From the cell containing the given text, extract its center point as [X, Y] coordinate. 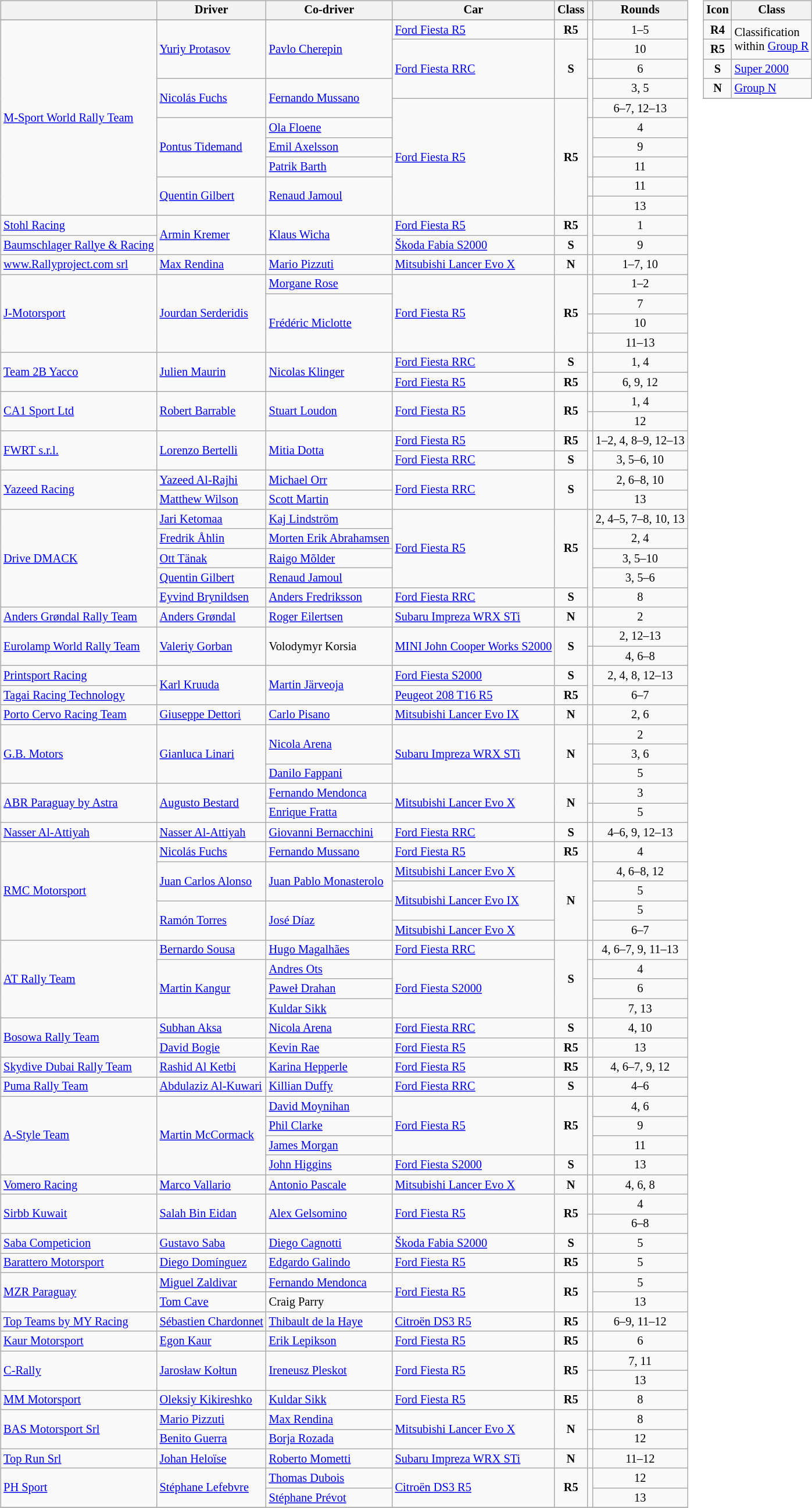
Killian Duffy [329, 1087]
Egon Kaur [212, 1341]
Miguel Zaldivar [212, 1282]
3, 5–10 [641, 558]
CA1 Sport Ltd [78, 412]
Subhan Aksa [212, 1028]
Frédéric Miclotte [329, 323]
Group N [772, 88]
Pontus Tidemand [212, 148]
Classificationwithin Group R [772, 40]
Roger Eilertsen [329, 617]
Peugeot 208 T16 R5 [474, 696]
3, 6 [641, 754]
Nicolas Klinger [329, 372]
Top Teams by MY Racing [78, 1322]
Stéphane Prévot [329, 1498]
Jourdan Serderidis [212, 314]
PH Sport [78, 1488]
4, 6–8 [641, 656]
Stuart Loudon [329, 412]
Roberto Mometti [329, 1459]
1–5 [641, 30]
Tagai Racing Technology [78, 696]
Eyvind Brynildsen [212, 597]
Bosowa Rally Team [78, 1038]
Diego Cagnotti [329, 1243]
Enrique Fratta [329, 813]
Juan Carlos Alonso [212, 882]
MZR Paraguay [78, 1292]
Diego Domínguez [212, 1263]
AT Rally Team [78, 979]
Morten Erik Abrahamsen [329, 539]
4, 10 [641, 1028]
MINI John Cooper Works S2000 [474, 647]
Alex Gelsomino [329, 1214]
Icon [717, 10]
Julien Maurin [212, 372]
Rounds [641, 10]
Tom Cave [212, 1302]
Valeriy Gorban [212, 647]
Martin McCormack [212, 1135]
Ireneusz Pleskot [329, 1370]
3, 5–6, 10 [641, 461]
Augusto Bestard [212, 803]
Salah Bin Eidan [212, 1214]
3 [641, 793]
Yazeed Al-Rajhi [212, 480]
Volodymyr Korsia [329, 647]
Ott Tänak [212, 558]
7 [641, 304]
Giovanni Bernacchini [329, 832]
1–2 [641, 284]
FWRT s.r.l. [78, 450]
Top Run Srl [78, 1459]
Erik Lepikson [329, 1341]
Pavlo Cherepin [329, 49]
Giuseppe Dettori [212, 715]
Drive DMACK [78, 558]
Eurolamp World Rally Team [78, 647]
7, 13 [641, 1008]
Sirbb Kuwait [78, 1214]
Co-driver [329, 10]
Kaj Lindström [329, 519]
7, 11 [641, 1361]
Jari Ketomaa [212, 519]
Martin Järveoja [329, 685]
Benito Guerra [212, 1439]
Gustavo Saba [212, 1243]
John Higgins [329, 1165]
Karl Kruuda [212, 685]
Anders Grøndal [212, 617]
Juan Pablo Monasterolo [329, 882]
Porto Cervo Racing Team [78, 715]
Danilo Fappani [329, 773]
11–12 [641, 1459]
Antonio Pascale [329, 1185]
2, 4–5, 7–8, 10, 13 [641, 519]
Raigo Mõlder [329, 558]
Abdulaziz Al-Kuwari [212, 1087]
Super 2000 [772, 69]
Hugo Magalhães [329, 950]
Stohl Racing [78, 226]
C-Rally [78, 1370]
David Moynihan [329, 1106]
1–2, 4, 8–9, 12–13 [641, 441]
Carlo Pisano [329, 715]
James Morgan [329, 1146]
2, 4 [641, 539]
Yazeed Racing [78, 490]
Thibault de la Haye [329, 1322]
Team 2B Yacco [78, 372]
4, 6–8, 12 [641, 872]
Saba Competicion [78, 1243]
Oleksiy Kikireshko [212, 1400]
4, 6–7, 9, 11–13 [641, 950]
Craig Parry [329, 1302]
Morgane Rose [329, 284]
Jarosław Kołtun [212, 1370]
Bernardo Sousa [212, 950]
José Díaz [329, 920]
Andres Ots [329, 969]
6, 9, 12 [641, 382]
Phil Clarke [329, 1126]
Stéphane Lefebvre [212, 1488]
4–6 [641, 1087]
Anders Fredriksson [329, 597]
Emil Axelsson [329, 147]
Michael Orr [329, 480]
Fredrik Åhlin [212, 539]
Baumschlager Rallye & Racing [78, 245]
2, 6–8, 10 [641, 480]
Ramón Torres [212, 920]
www.Rallyproject.com srl [78, 265]
6–7, 12–13 [641, 108]
J-Motorsport [78, 314]
Sébastien Chardonnet [212, 1322]
Anders Grøndal Rally Team [78, 617]
4, 6–7, 9, 12 [641, 1067]
Driver [212, 10]
David Bogie [212, 1047]
Paweł Drahan [329, 989]
6–9, 11–12 [641, 1322]
M-Sport World Rally Team [78, 117]
3, 5 [641, 88]
4, 6, 8 [641, 1185]
Edgardo Galindo [329, 1263]
MM Motorsport [78, 1400]
Armin Kremer [212, 235]
Borja Rozada [329, 1439]
Kaur Motorsport [78, 1341]
11–13 [641, 343]
Thomas Dubois [329, 1478]
4–6, 9, 12–13 [641, 832]
Scott Martin [329, 500]
Lorenzo Bertelli [212, 450]
A-Style Team [78, 1135]
Johan Heloïse [212, 1459]
2, 12–13 [641, 637]
Printsport Racing [78, 676]
Martin Kangur [212, 989]
R4 [717, 30]
1 [641, 226]
Karina Hepperle [329, 1067]
Gianluca Linari [212, 754]
Kevin Rae [329, 1047]
Robert Barrable [212, 412]
6–8 [641, 1224]
2, 6 [641, 715]
Skydive Dubai Rally Team [78, 1067]
Rashid Al Ketbi [212, 1067]
Ola Floene [329, 128]
BAS Motorsport Srl [78, 1429]
Matthew Wilson [212, 500]
Patrik Barth [329, 167]
Yuriy Protasov [212, 49]
1–7, 10 [641, 265]
Puma Rally Team [78, 1087]
Car [474, 10]
ABR Paraguay by Astra [78, 803]
4, 6 [641, 1106]
G.B. Motors [78, 754]
Mitia Dotta [329, 450]
Marco Vallario [212, 1185]
2, 4, 8, 12–13 [641, 676]
Vomero Racing [78, 1185]
3, 5–6 [641, 578]
Klaus Wicha [329, 235]
Barattero Motorsport [78, 1263]
RMC Motorsport [78, 891]
